Extract the [x, y] coordinate from the center of the cell holding the provided text.  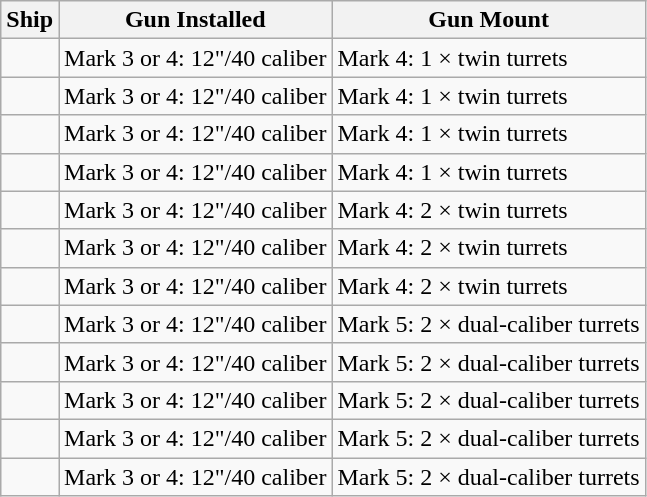
Ship [30, 20]
Gun Installed [196, 20]
Gun Mount [488, 20]
